Scan for the cell matching the given text and deliver its (X, Y) coordinate at center. 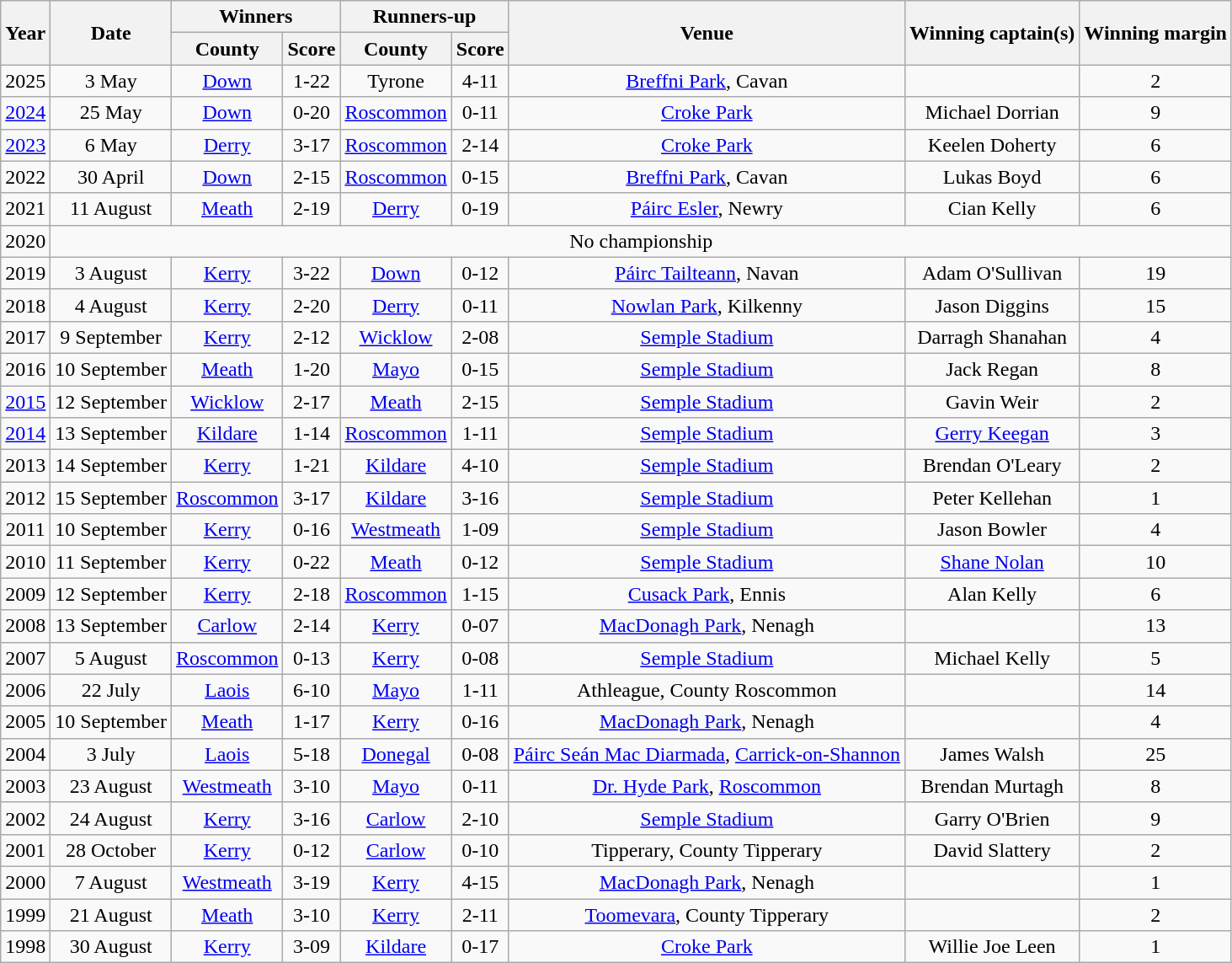
Dr. Hyde Park, Roscommon (707, 786)
4 August (111, 305)
Tyrone (396, 81)
Michael Dorrian (992, 113)
14 (1155, 690)
11 August (111, 209)
2-20 (312, 305)
28 October (111, 850)
21 August (111, 914)
3 July (111, 754)
David Slattery (992, 850)
Adam O'Sullivan (992, 273)
24 August (111, 818)
Cian Kelly (992, 209)
Athleague, County Roscommon (707, 690)
Winning captain(s) (992, 33)
Shane Nolan (992, 562)
2004 (25, 754)
3-22 (312, 273)
Páirc Seán Mac Diarmada, Carrick-on-Shannon (707, 754)
4-10 (480, 466)
10 (1155, 562)
15 (1155, 305)
2023 (25, 145)
Gerry Keegan (992, 434)
Date (111, 33)
Michael Kelly (992, 658)
0-10 (480, 850)
2021 (25, 209)
Garry O'Brien (992, 818)
1-20 (312, 369)
3 May (111, 81)
2025 (25, 81)
2003 (25, 786)
6-10 (312, 690)
2024 (25, 113)
2002 (25, 818)
5-18 (312, 754)
1-15 (480, 594)
1999 (25, 914)
2016 (25, 369)
23 August (111, 786)
2017 (25, 337)
Cusack Park, Ennis (707, 594)
30 August (111, 947)
14 September (111, 466)
Winners (256, 17)
2-12 (312, 337)
2007 (25, 658)
2022 (25, 177)
2013 (25, 466)
Runners-up (424, 17)
6 May (111, 145)
2001 (25, 850)
0-17 (480, 947)
No championship (642, 241)
2-17 (312, 402)
Páirc Tailteann, Navan (707, 273)
Darragh Shanahan (992, 337)
2020 (25, 241)
Jason Diggins (992, 305)
Alan Kelly (992, 594)
Jason Bowler (992, 530)
Gavin Weir (992, 402)
2-19 (312, 209)
0-20 (312, 113)
James Walsh (992, 754)
25 May (111, 113)
2018 (25, 305)
2006 (25, 690)
19 (1155, 273)
1-14 (312, 434)
Donegal (396, 754)
30 April (111, 177)
4-11 (480, 81)
Brendan Murtagh (992, 786)
Tipperary, County Tipperary (707, 850)
2019 (25, 273)
Keelen Doherty (992, 145)
Year (25, 33)
13 (1155, 626)
22 July (111, 690)
0-07 (480, 626)
0-22 (312, 562)
Toomevara, County Tipperary (707, 914)
2-18 (312, 594)
Venue (707, 33)
2005 (25, 722)
3-19 (312, 882)
9 September (111, 337)
2015 (25, 402)
Páirc Esler, Newry (707, 209)
7 August (111, 882)
0-19 (480, 209)
15 September (111, 498)
2-08 (480, 337)
3-09 (312, 947)
5 August (111, 658)
2011 (25, 530)
1998 (25, 947)
2012 (25, 498)
Winning margin (1155, 33)
2008 (25, 626)
4-15 (480, 882)
2-10 (480, 818)
1-09 (480, 530)
2009 (25, 594)
Jack Regan (992, 369)
11 September (111, 562)
2000 (25, 882)
25 (1155, 754)
Peter Kellehan (992, 498)
1-22 (312, 81)
5 (1155, 658)
3 August (111, 273)
1-21 (312, 466)
2010 (25, 562)
Brendan O'Leary (992, 466)
0-13 (312, 658)
Nowlan Park, Kilkenny (707, 305)
3 (1155, 434)
2-11 (480, 914)
1-17 (312, 722)
Lukas Boyd (992, 177)
Willie Joe Leen (992, 947)
2014 (25, 434)
